Return the [X, Y] coordinate for the center point of the cell that contains the specified text.  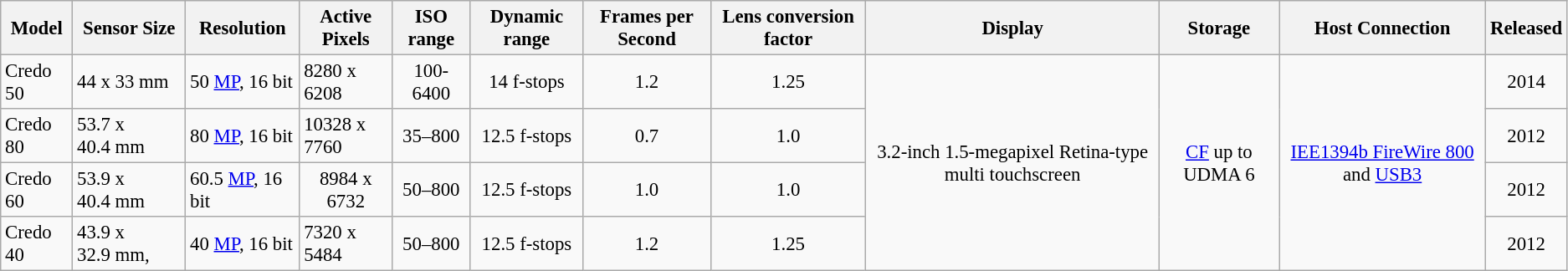
8280 x 6208 [346, 82]
Dynamic range [527, 28]
Model [37, 28]
14 f-stops [527, 82]
Lens conversion factor [788, 28]
8984 x 6732 [346, 191]
43.9 x 32.9 mm, [129, 244]
Host Connection [1382, 28]
53.9 x 40.4 mm [129, 191]
40 MP, 16 bit [243, 244]
10328 x 7760 [346, 135]
44 x 33 mm [129, 82]
50 MP, 16 bit [243, 82]
100-6400 [432, 82]
35–800 [432, 135]
60.5 MP, 16 bit [243, 191]
Credo 50 [37, 82]
0.7 [647, 135]
80 MP, 16 bit [243, 135]
Sensor Size [129, 28]
CF up to UDMA 6 [1218, 163]
Display [1012, 28]
Active Pixels [346, 28]
Frames per Second [647, 28]
Released [1526, 28]
53.7 x 40.4 mm [129, 135]
Credo 40 [37, 244]
3.2-inch 1.5-megapixel Retina-type multi touchscreen [1012, 163]
Storage [1218, 28]
IEE1394b FireWire 800 and USB3 [1382, 163]
Credo 60 [37, 191]
Resolution [243, 28]
2014 [1526, 82]
ISO range [432, 28]
Credo 80 [37, 135]
7320 x 5484 [346, 244]
